Find where the given text appears and provide that cell's center as [X, Y] coordinate. 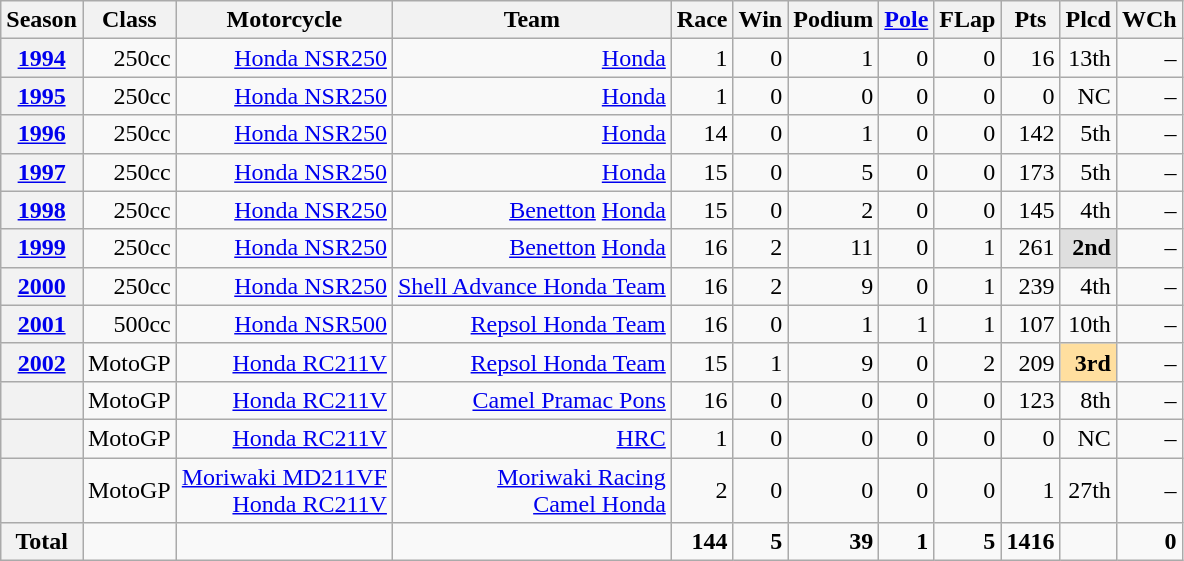
209 [1030, 362]
Team [532, 20]
123 [1030, 400]
1999 [42, 248]
11 [834, 248]
Win [760, 20]
Moriwaki RacingCamel Honda [532, 490]
2001 [42, 324]
173 [1030, 172]
145 [1030, 210]
Podium [834, 20]
Season [42, 20]
2002 [42, 362]
13th [1088, 58]
Shell Advance Honda Team [532, 286]
3rd [1088, 362]
1416 [1030, 542]
Plcd [1088, 20]
2nd [1088, 248]
Class [129, 20]
39 [834, 542]
Race [702, 20]
1996 [42, 134]
Pts [1030, 20]
Motorcycle [284, 20]
Honda NSR500 [284, 324]
14 [702, 134]
239 [1030, 286]
27th [1088, 490]
144 [702, 542]
1994 [42, 58]
1998 [42, 210]
FLap [968, 20]
261 [1030, 248]
WCh [1149, 20]
2000 [42, 286]
Moriwaki MD211VFHonda RC211V [284, 490]
500cc [129, 324]
10th [1088, 324]
8th [1088, 400]
1997 [42, 172]
Camel Pramac Pons [532, 400]
142 [1030, 134]
Pole [906, 20]
HRC [532, 438]
Total [42, 542]
107 [1030, 324]
1995 [42, 96]
